From the cell containing the given text, extract its center point as [X, Y] coordinate. 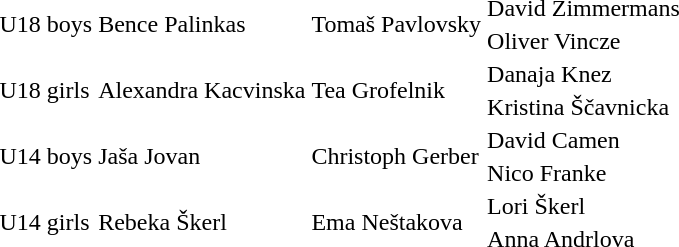
Alexandra Kacvinska [202, 90]
Jaša Jovan [202, 156]
Tea Grofelnik [396, 90]
Christoph Gerber [396, 156]
